Capture the cell that displays the provided text and extract its (X, Y) central coordinate. 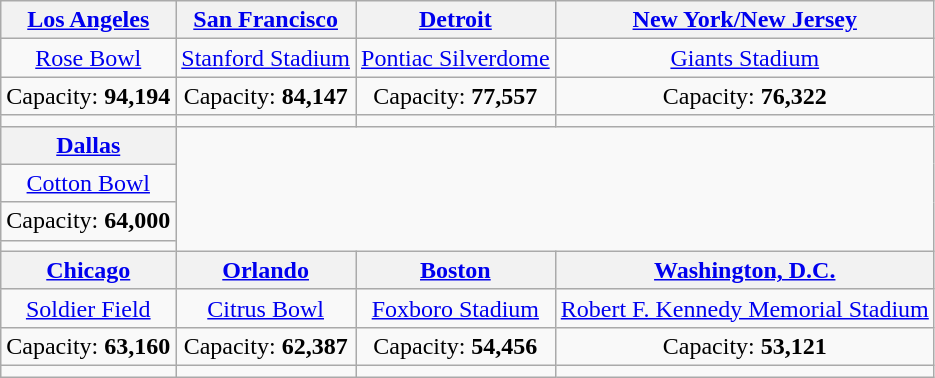
Orlando (266, 270)
San Francisco (266, 20)
Rose Bowl (88, 58)
Soldier Field (88, 308)
Cotton Bowl (88, 183)
New York/New Jersey (744, 20)
Pontiac Silverdome (456, 58)
Capacity: 64,000 (88, 221)
Capacity: 76,322 (744, 96)
Boston (456, 270)
Dallas (88, 145)
Capacity: 63,160 (88, 346)
Los Angeles (88, 20)
Citrus Bowl (266, 308)
Robert F. Kennedy Memorial Stadium (744, 308)
Capacity: 62,387 (266, 346)
Detroit (456, 20)
Capacity: 77,557 (456, 96)
Washington, D.C. (744, 270)
Foxboro Stadium (456, 308)
Capacity: 94,194 (88, 96)
Chicago (88, 270)
Capacity: 53,121 (744, 346)
Capacity: 54,456 (456, 346)
Capacity: 84,147 (266, 96)
Giants Stadium (744, 58)
Stanford Stadium (266, 58)
